Locate the cell with the specified text and output its (X, Y) center coordinate. 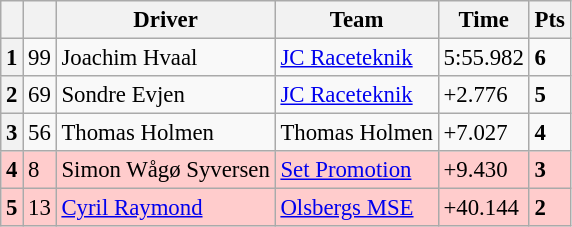
Joachim Hvaal (166, 58)
Set Promotion (356, 170)
Simon Wågø Syversen (166, 170)
5:55.982 (484, 58)
13 (40, 208)
6 (550, 58)
Time (484, 20)
Sondre Evjen (166, 95)
99 (40, 58)
Cyril Raymond (166, 208)
+9.430 (484, 170)
Pts (550, 20)
+7.027 (484, 133)
56 (40, 133)
1 (12, 58)
+40.144 (484, 208)
8 (40, 170)
69 (40, 95)
Team (356, 20)
+2.776 (484, 95)
Driver (166, 20)
Olsbergs MSE (356, 208)
